Scan for the cell matching the given text and deliver its (x, y) coordinate at center. 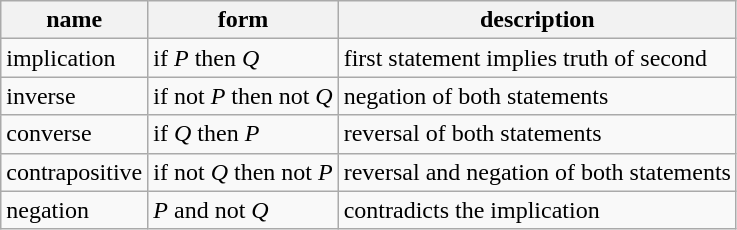
if not Q then not P (243, 172)
converse (74, 134)
inverse (74, 96)
description (537, 20)
P and not Q (243, 210)
reversal and negation of both statements (537, 172)
reversal of both statements (537, 134)
if not P then not Q (243, 96)
name (74, 20)
negation (74, 210)
contradicts the implication (537, 210)
form (243, 20)
first statement implies truth of second (537, 58)
contrapositive (74, 172)
implication (74, 58)
if P then Q (243, 58)
if Q then P (243, 134)
negation of both statements (537, 96)
